Scan for the cell matching the given text and deliver its [x, y] coordinate at center. 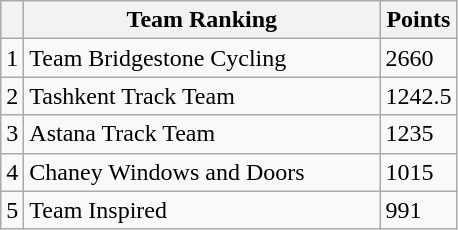
Team Ranking [202, 20]
1015 [418, 172]
Team Inspired [202, 210]
2 [12, 96]
4 [12, 172]
Tashkent Track Team [202, 96]
Team Bridgestone Cycling [202, 58]
2660 [418, 58]
1235 [418, 134]
991 [418, 210]
Points [418, 20]
3 [12, 134]
Chaney Windows and Doors [202, 172]
5 [12, 210]
1 [12, 58]
1242.5 [418, 96]
Astana Track Team [202, 134]
